Capture the cell that displays the provided text and extract its (X, Y) central coordinate. 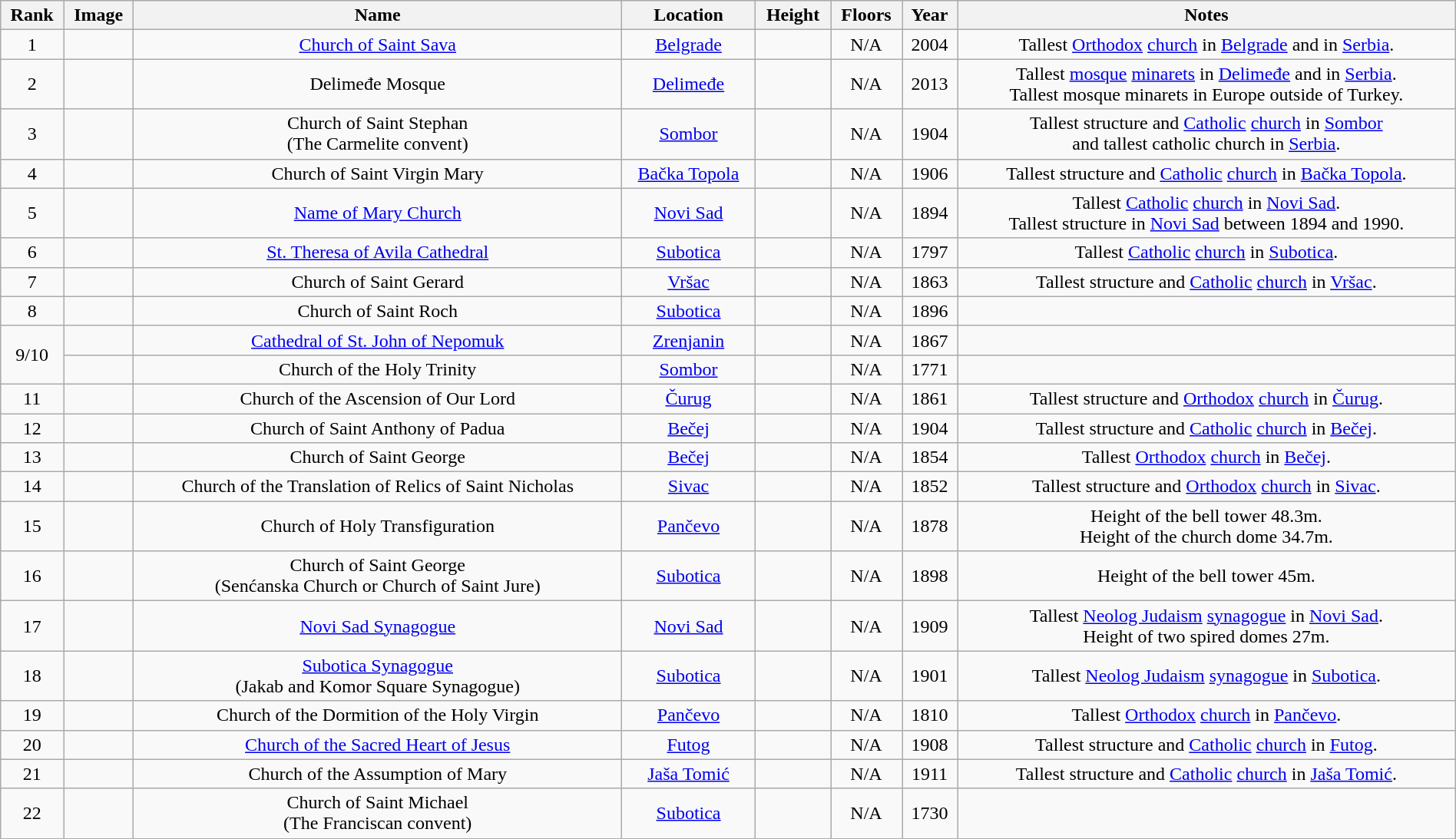
1898 (930, 576)
Tallest structure and Catholic church in Bačka Topola. (1206, 173)
14 (32, 487)
Tallest Catholic church in Subotica. (1206, 253)
1810 (930, 715)
Sivac (688, 487)
1861 (930, 398)
Tallest mosque minarets in Delimeđe and in Serbia.Tallest mosque minarets in Europe outside of Turkey. (1206, 84)
Jaša Tomić (688, 774)
Tallest structure and Catholic church in Sombor and tallest catholic church in Serbia. (1206, 134)
Notes (1206, 15)
Year (930, 15)
Height (793, 15)
2013 (930, 84)
1771 (930, 369)
St. Theresa of Avila Cathedral (378, 253)
22 (32, 814)
Church of Saint George (378, 457)
1852 (930, 487)
1730 (930, 814)
1908 (930, 745)
1863 (930, 282)
Height of the bell tower 48.3m. Height of the church dome 34.7m. (1206, 527)
Tallest Catholic church in Novi Sad. Tallest structure in Novi Sad between 1894 and 1990. (1206, 213)
Subotica Synagogue(Jakab and Komor Square Synagogue) (378, 675)
Vršac (688, 282)
4 (32, 173)
Tallest structure and Catholic church in Jaša Tomić. (1206, 774)
12 (32, 428)
1896 (930, 311)
15 (32, 527)
5 (32, 213)
Tallest Neolog Judaism synagogue in Novi Sad. Height of two spired domes 27m. (1206, 626)
1854 (930, 457)
2 (32, 84)
Image (98, 15)
11 (32, 398)
Church of Saint Virgin Mary (378, 173)
Church of the Holy Trinity (378, 369)
Cathedral of St. John of Nepomuk (378, 340)
Tallest Orthodox church in Pančevo. (1206, 715)
21 (32, 774)
Belgrade (688, 45)
Height of the bell tower 45m. (1206, 576)
Name (378, 15)
Church of Saint Roch (378, 311)
Delimeđe (688, 84)
Name of Mary Church (378, 213)
Church of the Dormition of the Holy Virgin (378, 715)
Church of Saint Stephan (The Carmelite convent) (378, 134)
Church of Saint Michael(The Franciscan convent) (378, 814)
6 (32, 253)
9/10 (32, 355)
Floors (866, 15)
1894 (930, 213)
Tallest structure and Catholic church in Bečej. (1206, 428)
7 (32, 282)
1 (32, 45)
1867 (930, 340)
1901 (930, 675)
Location (688, 15)
2004 (930, 45)
Delimeđe Mosque (378, 84)
Tallest structure and Catholic church in Vršac. (1206, 282)
Church of the Translation of Relics of Saint Nicholas (378, 487)
Tallest Orthodox church in Bečej. (1206, 457)
Futog (688, 745)
Tallest structure and Catholic church in Futog. (1206, 745)
16 (32, 576)
1878 (930, 527)
20 (32, 745)
Tallest Neolog Judaism synagogue in Subotica. (1206, 675)
Church of Saint George (Senćanska Church or Church of Saint Jure) (378, 576)
19 (32, 715)
Church of Holy Transfiguration (378, 527)
Novi Sad Synagogue (378, 626)
8 (32, 311)
17 (32, 626)
Tallest structure and Orthodox church in Čurug. (1206, 398)
Church of the Sacred Heart of Jesus (378, 745)
Tallest structure and Orthodox church in Sivac. (1206, 487)
Church of Saint Gerard (378, 282)
Church of Saint Sava (378, 45)
Čurug (688, 398)
3 (32, 134)
1909 (930, 626)
18 (32, 675)
Church of the Ascension of Our Lord (378, 398)
Zrenjanin (688, 340)
Rank (32, 15)
1906 (930, 173)
Church of Saint Anthony of Padua (378, 428)
Bačka Topola (688, 173)
13 (32, 457)
Tallest Orthodox church in Belgrade and in Serbia. (1206, 45)
1797 (930, 253)
Church of the Assumption of Mary (378, 774)
1911 (930, 774)
